Return [X, Y] of the center of cell containing provided text 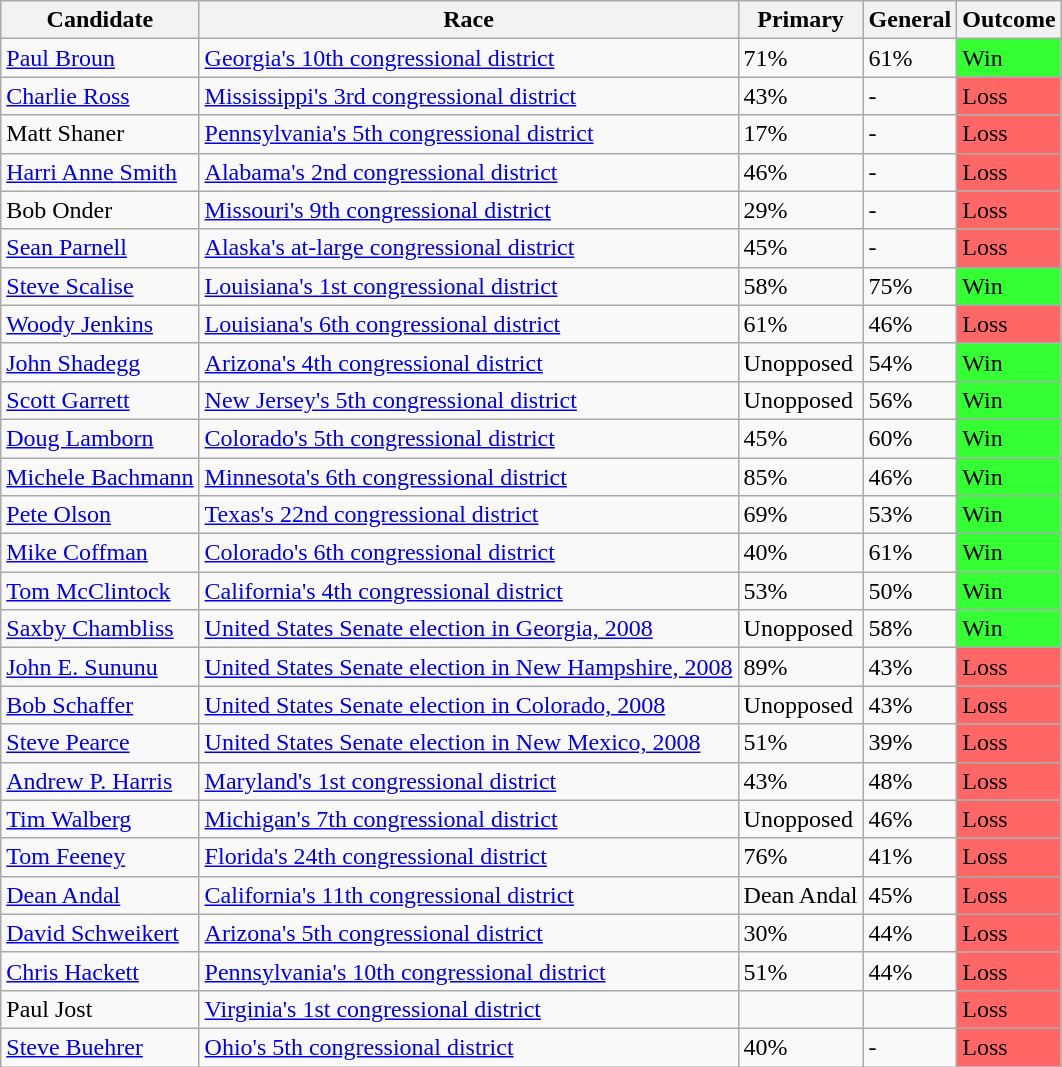
Saxby Chambliss [100, 629]
United States Senate election in New Mexico, 2008 [468, 743]
Texas's 22nd congressional district [468, 515]
60% [910, 438]
Steve Pearce [100, 743]
75% [910, 286]
39% [910, 743]
Louisiana's 1st congressional district [468, 286]
Arizona's 5th congressional district [468, 933]
Pennsylvania's 5th congressional district [468, 134]
United States Senate election in Colorado, 2008 [468, 705]
30% [800, 933]
Paul Jost [100, 1009]
71% [800, 58]
Florida's 24th congressional district [468, 857]
New Jersey's 5th congressional district [468, 400]
Scott Garrett [100, 400]
Bob Onder [100, 210]
Paul Broun [100, 58]
Virginia's 1st congressional district [468, 1009]
56% [910, 400]
Michele Bachmann [100, 477]
Matt Shaner [100, 134]
Primary [800, 20]
California's 4th congressional district [468, 591]
John Shadegg [100, 362]
29% [800, 210]
54% [910, 362]
76% [800, 857]
89% [800, 667]
Maryland's 1st congressional district [468, 781]
17% [800, 134]
Alaska's at-large congressional district [468, 248]
Michigan's 7th congressional district [468, 819]
41% [910, 857]
Ohio's 5th congressional district [468, 1047]
Woody Jenkins [100, 324]
Doug Lamborn [100, 438]
Andrew P. Harris [100, 781]
Steve Buehrer [100, 1047]
Tom McClintock [100, 591]
Minnesota's 6th congressional district [468, 477]
Bob Schaffer [100, 705]
United States Senate election in Georgia, 2008 [468, 629]
California's 11th congressional district [468, 895]
48% [910, 781]
Mississippi's 3rd congressional district [468, 96]
Missouri's 9th congressional district [468, 210]
Outcome [1009, 20]
Tom Feeney [100, 857]
Georgia's 10th congressional district [468, 58]
50% [910, 591]
Race [468, 20]
Colorado's 5th congressional district [468, 438]
Mike Coffman [100, 553]
Steve Scalise [100, 286]
Arizona's 4th congressional district [468, 362]
85% [800, 477]
Louisiana's 6th congressional district [468, 324]
United States Senate election in New Hampshire, 2008 [468, 667]
Charlie Ross [100, 96]
Tim Walberg [100, 819]
Harri Anne Smith [100, 172]
John E. Sununu [100, 667]
General [910, 20]
Candidate [100, 20]
69% [800, 515]
Pete Olson [100, 515]
Sean Parnell [100, 248]
Chris Hackett [100, 971]
Alabama's 2nd congressional district [468, 172]
David Schweikert [100, 933]
Pennsylvania's 10th congressional district [468, 971]
Colorado's 6th congressional district [468, 553]
